From the cell containing the given text, extract its center point as [X, Y] coordinate. 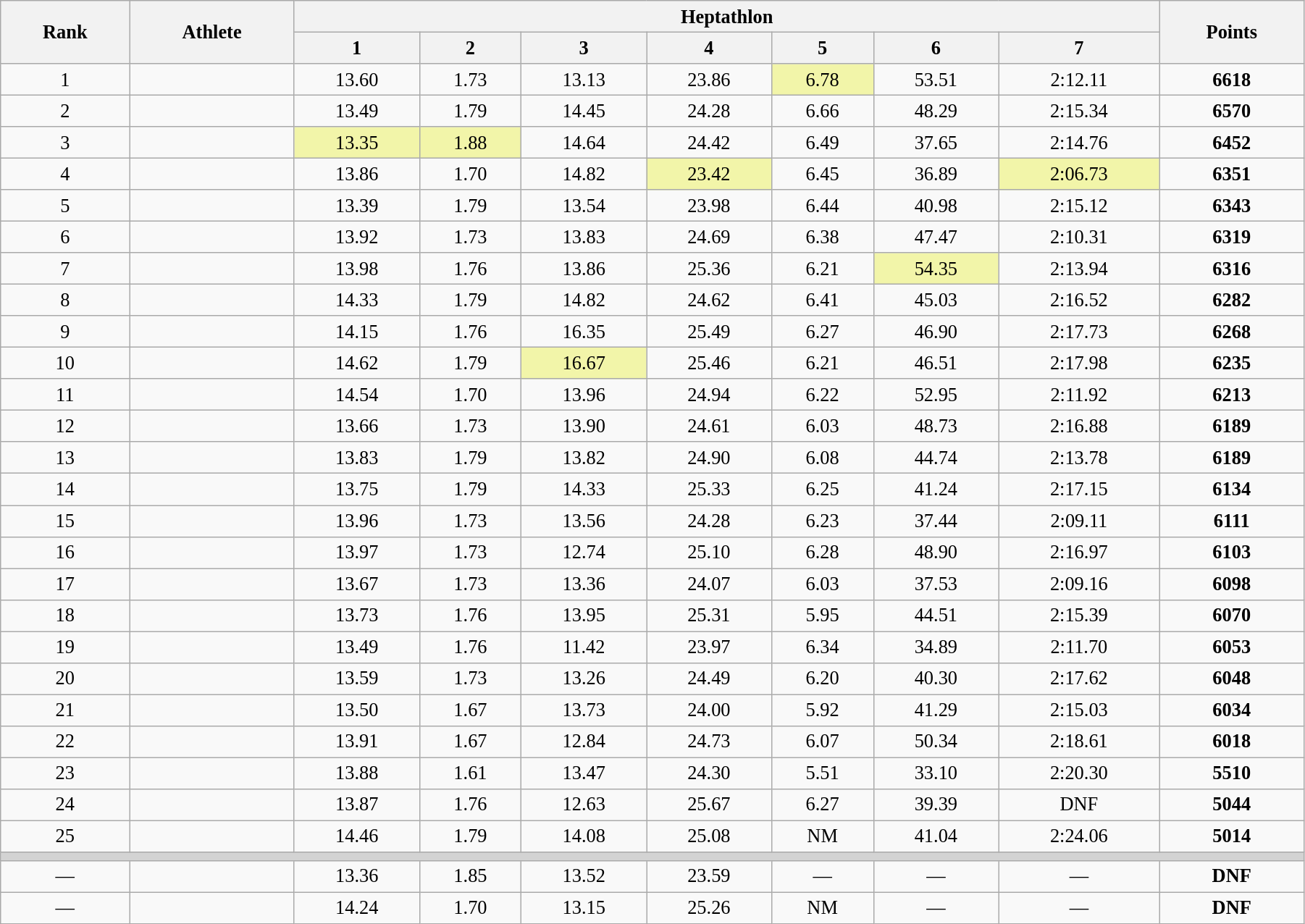
25.08 [710, 836]
11.42 [584, 647]
6018 [1231, 742]
2:15.03 [1079, 710]
14.54 [356, 395]
2:17.15 [1079, 490]
13.90 [584, 426]
6048 [1231, 679]
6452 [1231, 143]
2:24.06 [1079, 836]
25.31 [710, 616]
21 [65, 710]
1.85 [471, 876]
6570 [1231, 111]
24.90 [710, 458]
14 [65, 490]
12.84 [584, 742]
48.90 [936, 553]
2:15.34 [1079, 111]
2:14.76 [1079, 143]
23.59 [710, 876]
24.00 [710, 710]
6213 [1231, 395]
6282 [1231, 300]
6235 [1231, 363]
37.53 [936, 584]
6103 [1231, 553]
2:13.78 [1079, 458]
1.61 [471, 773]
13.60 [356, 79]
6.23 [823, 521]
6134 [1231, 490]
13.39 [356, 206]
2:16.52 [1079, 300]
36.89 [936, 174]
2:15.12 [1079, 206]
2:09.11 [1079, 521]
25 [65, 836]
44.51 [936, 616]
24.07 [710, 584]
13.26 [584, 679]
13.13 [584, 79]
25.26 [710, 908]
12.63 [584, 805]
2:16.88 [1079, 426]
5510 [1231, 773]
6343 [1231, 206]
14.15 [356, 332]
2:17.62 [1079, 679]
14.24 [356, 908]
2:17.73 [1079, 332]
13.50 [356, 710]
6.20 [823, 679]
6319 [1231, 237]
41.24 [936, 490]
6070 [1231, 616]
13.97 [356, 553]
24.94 [710, 395]
25.36 [710, 269]
14.45 [584, 111]
2:20.30 [1079, 773]
2:10.31 [1079, 237]
6268 [1231, 332]
13.98 [356, 269]
12.74 [584, 553]
2:06.73 [1079, 174]
13.66 [356, 426]
46.51 [936, 363]
Points [1231, 32]
22 [65, 742]
6.78 [823, 79]
5.51 [823, 773]
13.15 [584, 908]
13.52 [584, 876]
Heptathlon [727, 16]
5.95 [823, 616]
50.34 [936, 742]
16.67 [584, 363]
19 [65, 647]
37.65 [936, 143]
2:13.94 [1079, 269]
13.92 [356, 237]
16 [65, 553]
13.95 [584, 616]
2:09.16 [1079, 584]
2:18.61 [1079, 742]
8 [65, 300]
53.51 [936, 79]
23 [65, 773]
6.34 [823, 647]
33.10 [936, 773]
25.49 [710, 332]
6.22 [823, 395]
13.59 [356, 679]
52.95 [936, 395]
24.49 [710, 679]
6.45 [823, 174]
13.88 [356, 773]
6.25 [823, 490]
14.64 [584, 143]
Rank [65, 32]
6111 [1231, 521]
6098 [1231, 584]
44.74 [936, 458]
6.41 [823, 300]
2:12.11 [1079, 79]
13.56 [584, 521]
24.30 [710, 773]
23.42 [710, 174]
2:17.98 [1079, 363]
13.54 [584, 206]
6.44 [823, 206]
25.33 [710, 490]
2:11.92 [1079, 395]
34.89 [936, 647]
47.47 [936, 237]
37.44 [936, 521]
6.66 [823, 111]
12 [65, 426]
23.86 [710, 79]
25.46 [710, 363]
54.35 [936, 269]
46.90 [936, 332]
15 [65, 521]
13.75 [356, 490]
41.04 [936, 836]
24 [65, 805]
6053 [1231, 647]
13.87 [356, 805]
6.38 [823, 237]
17 [65, 584]
9 [65, 332]
6034 [1231, 710]
Athlete [212, 32]
13.91 [356, 742]
40.98 [936, 206]
2:11.70 [1079, 647]
41.29 [936, 710]
23.97 [710, 647]
5.92 [823, 710]
6.28 [823, 553]
13 [65, 458]
6.49 [823, 143]
39.39 [936, 805]
5014 [1231, 836]
23.98 [710, 206]
14.62 [356, 363]
13.35 [356, 143]
25.10 [710, 553]
45.03 [936, 300]
13.67 [356, 584]
24.69 [710, 237]
6351 [1231, 174]
16.35 [584, 332]
5044 [1231, 805]
48.73 [936, 426]
25.67 [710, 805]
24.73 [710, 742]
24.62 [710, 300]
2:16.97 [1079, 553]
48.29 [936, 111]
24.42 [710, 143]
6316 [1231, 269]
6618 [1231, 79]
18 [65, 616]
40.30 [936, 679]
2:15.39 [1079, 616]
24.61 [710, 426]
14.46 [356, 836]
6.08 [823, 458]
13.47 [584, 773]
11 [65, 395]
13.82 [584, 458]
14.08 [584, 836]
20 [65, 679]
10 [65, 363]
1.88 [471, 143]
6.07 [823, 742]
